Provide the [X, Y] coordinate of the cell's center where the given text is located.  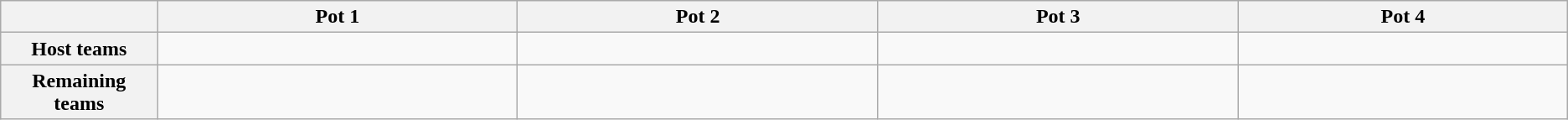
Pot 3 [1058, 17]
Remaining teams [79, 92]
Pot 4 [1402, 17]
Host teams [79, 49]
Pot 1 [338, 17]
Pot 2 [698, 17]
